Search for the cell housing the specified text and yield its (X, Y) center coordinate. 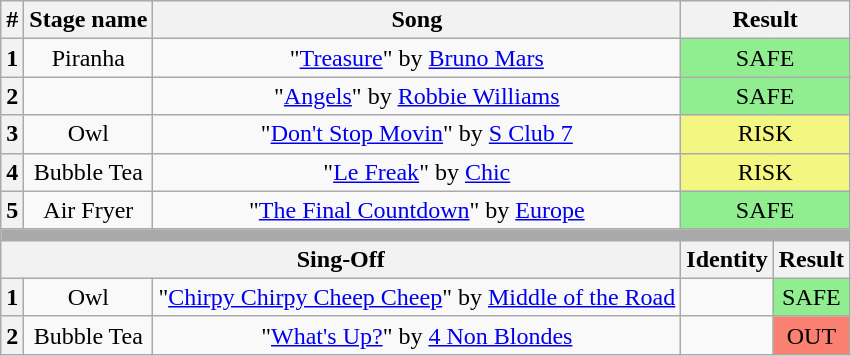
Piranha (88, 58)
Stage name (88, 20)
4 (12, 172)
OUT (811, 335)
"Chirpy Chirpy Cheep Cheep" by Middle of the Road (417, 297)
"Treasure" by Bruno Mars (417, 58)
3 (12, 134)
"What's Up?" by 4 Non Blondes (417, 335)
# (12, 20)
"Le Freak" by Chic (417, 172)
Song (417, 20)
Identity (727, 259)
"Don't Stop Movin" by S Club 7 (417, 134)
Sing-Off (341, 259)
Air Fryer (88, 210)
5 (12, 210)
"The Final Countdown" by Europe (417, 210)
"Angels" by Robbie Williams (417, 96)
